Pinpoint the cell where the given text exists, returning its (x, y) midpoint coordinate. 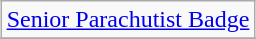
Senior Parachutist Badge (128, 20)
